Scan for the cell matching the given text and deliver its [X, Y] coordinate at center. 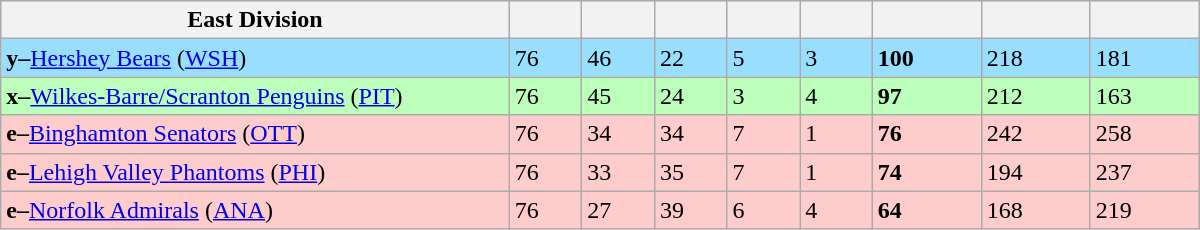
e–Lehigh Valley Phantoms (PHI) [255, 172]
258 [1144, 134]
e–Norfolk Admirals (ANA) [255, 210]
39 [690, 210]
100 [926, 58]
33 [618, 172]
163 [1144, 96]
y–Hershey Bears (WSH) [255, 58]
219 [1144, 210]
64 [926, 210]
237 [1144, 172]
x–Wilkes-Barre/Scranton Penguins (PIT) [255, 96]
194 [1036, 172]
181 [1144, 58]
East Division [255, 20]
5 [764, 58]
74 [926, 172]
6 [764, 210]
e–Binghamton Senators (OTT) [255, 134]
212 [1036, 96]
45 [618, 96]
24 [690, 96]
97 [926, 96]
242 [1036, 134]
27 [618, 210]
168 [1036, 210]
46 [618, 58]
22 [690, 58]
218 [1036, 58]
35 [690, 172]
